Determine the (X, Y) coordinate at the center of the cell enclosing the given text.  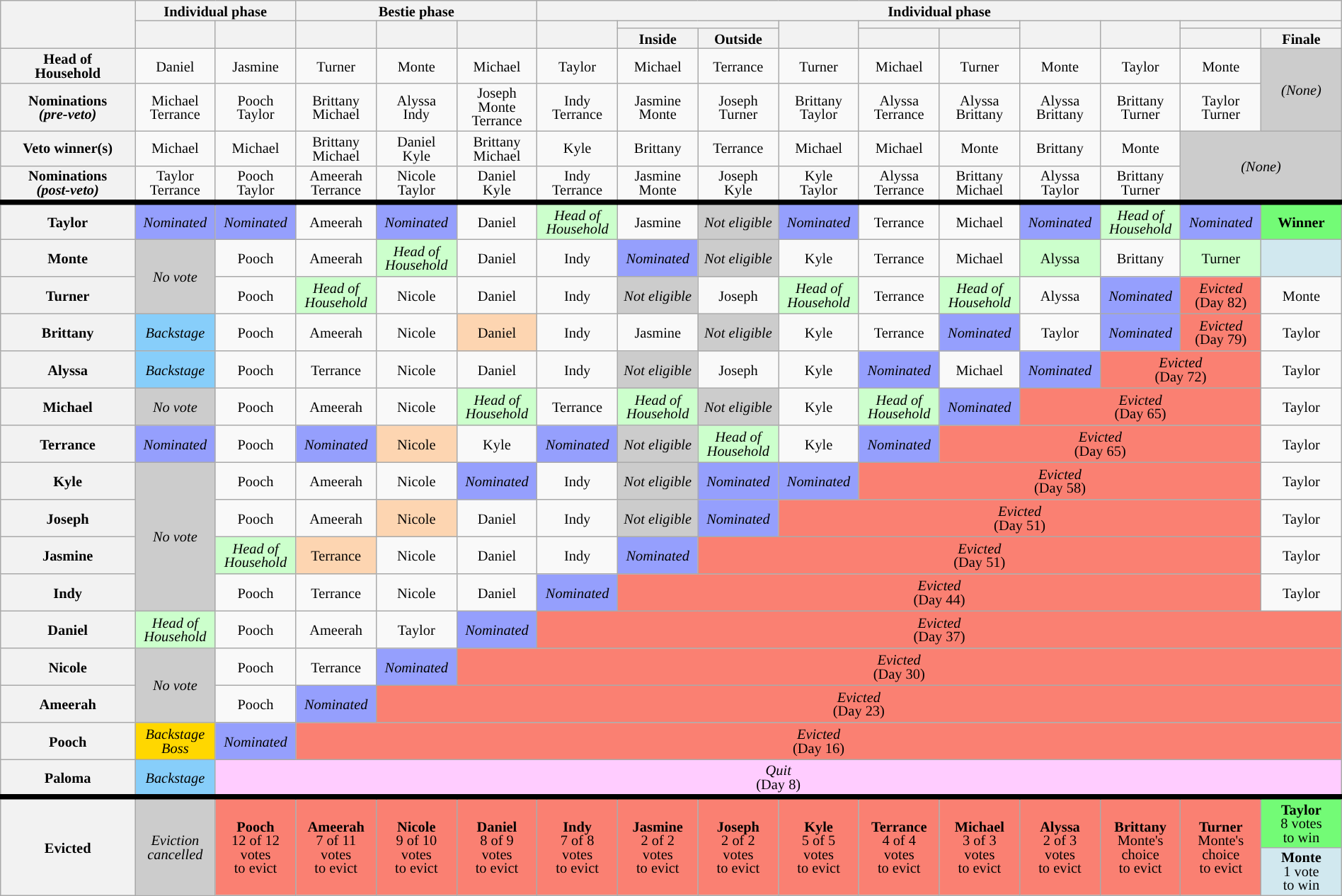
Nominations(pre-veto) (68, 107)
Bestie phase (416, 10)
AmeerahTerrance (336, 184)
Nicole9 of 10votesto evict (416, 845)
Kyle5 of 5votesto evict (819, 845)
Paloma (68, 778)
Winner (1302, 220)
Terrance 4 of 4votesto evict (899, 845)
Finale (1302, 38)
Evicted(Day 79) (1221, 332)
JosephMonteTerrance (497, 107)
Evicted(Day 58) (1060, 481)
Turner Monte'schoiceto evict (1221, 845)
Daniel8 of 9votesto evict (497, 845)
Evicted (68, 845)
Evicted(Day 23) (859, 703)
Outside (738, 38)
Pooch12 of 12votesto evict (256, 845)
JosephTurner (738, 107)
Ameerah7 of 11votesto evict (336, 845)
TaylorTurner (1221, 107)
Jasmine2 of 2votesto evict (658, 845)
Monte 1 voteto win (1302, 871)
Michael 3 of 3votesto evict (980, 845)
JosephKyle (738, 184)
Nominations(post-veto) (68, 184)
BackstageBoss (176, 740)
KyleTaylor (819, 184)
Quit(Day 8) (779, 778)
Joseph2 of 2votesto evict (738, 845)
Brittany Monte'schoiceto evict (1140, 845)
Indy7 of 8votesto evict (578, 845)
Evicted(Day 82) (1221, 294)
Evicted(Day 44) (939, 592)
AlyssaIndy (416, 107)
Veto winner(s) (68, 149)
Evictioncancelled (176, 845)
Evicted(Day 16) (818, 740)
TaylorTerrance (176, 184)
BrittanyTaylor (819, 107)
Taylor 8 votesto win (1302, 821)
Evicted(Day 30) (899, 666)
Alyssa 2 of 3votesto evict (1060, 845)
NicoleTaylor (416, 184)
Evicted(Day 37) (939, 629)
AlyssaTaylor (1060, 184)
Evicted(Day 72) (1181, 369)
MichaelTerrance (176, 107)
Inside (658, 38)
